Find where the given text appears and provide that cell's center as (x, y) coordinate. 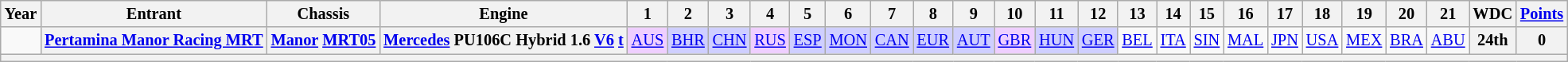
AUS (648, 41)
13 (1137, 14)
19 (1364, 14)
MAL (1246, 41)
7 (893, 14)
16 (1246, 14)
GBR (1015, 41)
MON (848, 41)
AUT (974, 41)
Engine (503, 14)
RUS (770, 41)
2 (688, 14)
Year (21, 14)
Manor MRT05 (324, 41)
8 (933, 14)
15 (1208, 14)
1 (648, 14)
6 (848, 14)
Chassis (324, 14)
0 (1542, 41)
GER (1098, 41)
BRA (1407, 41)
CHN (730, 41)
WDC (1492, 14)
5 (808, 14)
24th (1492, 41)
Points (1542, 14)
11 (1056, 14)
HUN (1056, 41)
12 (1098, 14)
Pertamina Manor Racing MRT (154, 41)
EUR (933, 41)
Mercedes PU106C Hybrid 1.6 V6 t (503, 41)
20 (1407, 14)
JPN (1285, 41)
CAN (893, 41)
Entrant (154, 14)
ESP (808, 41)
3 (730, 14)
21 (1448, 14)
18 (1322, 14)
4 (770, 14)
ITA (1173, 41)
BHR (688, 41)
ABU (1448, 41)
BEL (1137, 41)
MEX (1364, 41)
SIN (1208, 41)
9 (974, 14)
10 (1015, 14)
14 (1173, 14)
17 (1285, 14)
USA (1322, 41)
